Search for the cell housing the specified text and yield its [x, y] center coordinate. 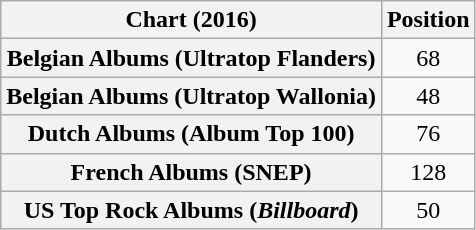
US Top Rock Albums (Billboard) [192, 210]
48 [428, 96]
50 [428, 210]
French Albums (SNEP) [192, 172]
128 [428, 172]
76 [428, 134]
Belgian Albums (Ultratop Wallonia) [192, 96]
Dutch Albums (Album Top 100) [192, 134]
68 [428, 58]
Chart (2016) [192, 20]
Belgian Albums (Ultratop Flanders) [192, 58]
Position [428, 20]
